Extract the [x, y] coordinate from the center of the cell holding the provided text.  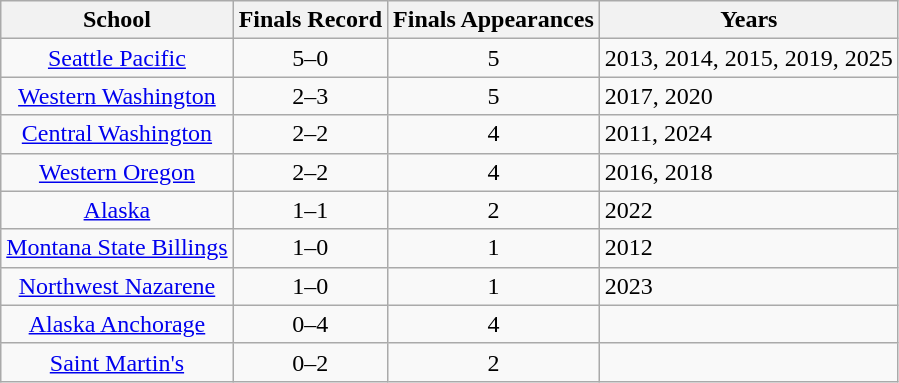
Alaska [117, 210]
School [117, 20]
2013, 2014, 2015, 2019, 2025 [748, 58]
1–1 [310, 210]
2012 [748, 248]
0–4 [310, 324]
2017, 2020 [748, 96]
2011, 2024 [748, 134]
Saint Martin's [117, 362]
Montana State Billings [117, 248]
2–3 [310, 96]
Alaska Anchorage [117, 324]
Finals Appearances [494, 20]
Years [748, 20]
0–2 [310, 362]
2023 [748, 286]
Western Washington [117, 96]
2022 [748, 210]
Western Oregon [117, 172]
Northwest Nazarene [117, 286]
Finals Record [310, 20]
Central Washington [117, 134]
2016, 2018 [748, 172]
Seattle Pacific [117, 58]
5–0 [310, 58]
